Provide the [X, Y] coordinate of the cell's center where the given text is located.  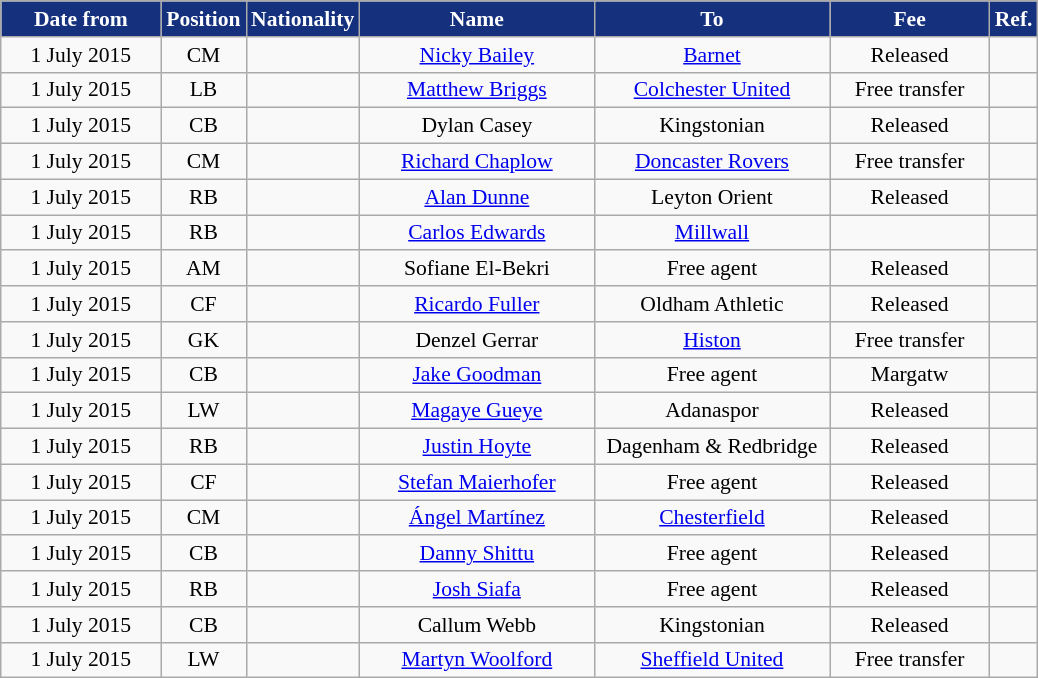
Doncaster Rovers [712, 162]
Alan Dunne [476, 197]
Dagenham & Redbridge [712, 447]
Sheffield United [712, 660]
Nicky Bailey [476, 55]
To [712, 19]
LB [204, 90]
Fee [910, 19]
Ángel Martínez [476, 518]
Margatw [910, 375]
Ricardo Fuller [476, 304]
Magaye Gueye [476, 411]
Position [204, 19]
Jake Goodman [476, 375]
Nationality [302, 19]
Richard Chaplow [476, 162]
Sofiane El-Bekri [476, 269]
Histon [712, 340]
Denzel Gerrar [476, 340]
Josh Siafa [476, 589]
Adanaspor [712, 411]
Name [476, 19]
Carlos Edwards [476, 233]
Dylan Casey [476, 126]
Chesterfield [712, 518]
Leyton Orient [712, 197]
Matthew Briggs [476, 90]
Oldham Athletic [712, 304]
Callum Webb [476, 625]
Ref. [1014, 19]
Millwall [712, 233]
AM [204, 269]
Barnet [712, 55]
Stefan Maierhofer [476, 482]
Colchester United [712, 90]
Date from [81, 19]
Danny Shittu [476, 554]
Martyn Woolford [476, 660]
Justin Hoyte [476, 447]
GK [204, 340]
